Output the (X, Y) coordinate of the center of the cell containing the given text.  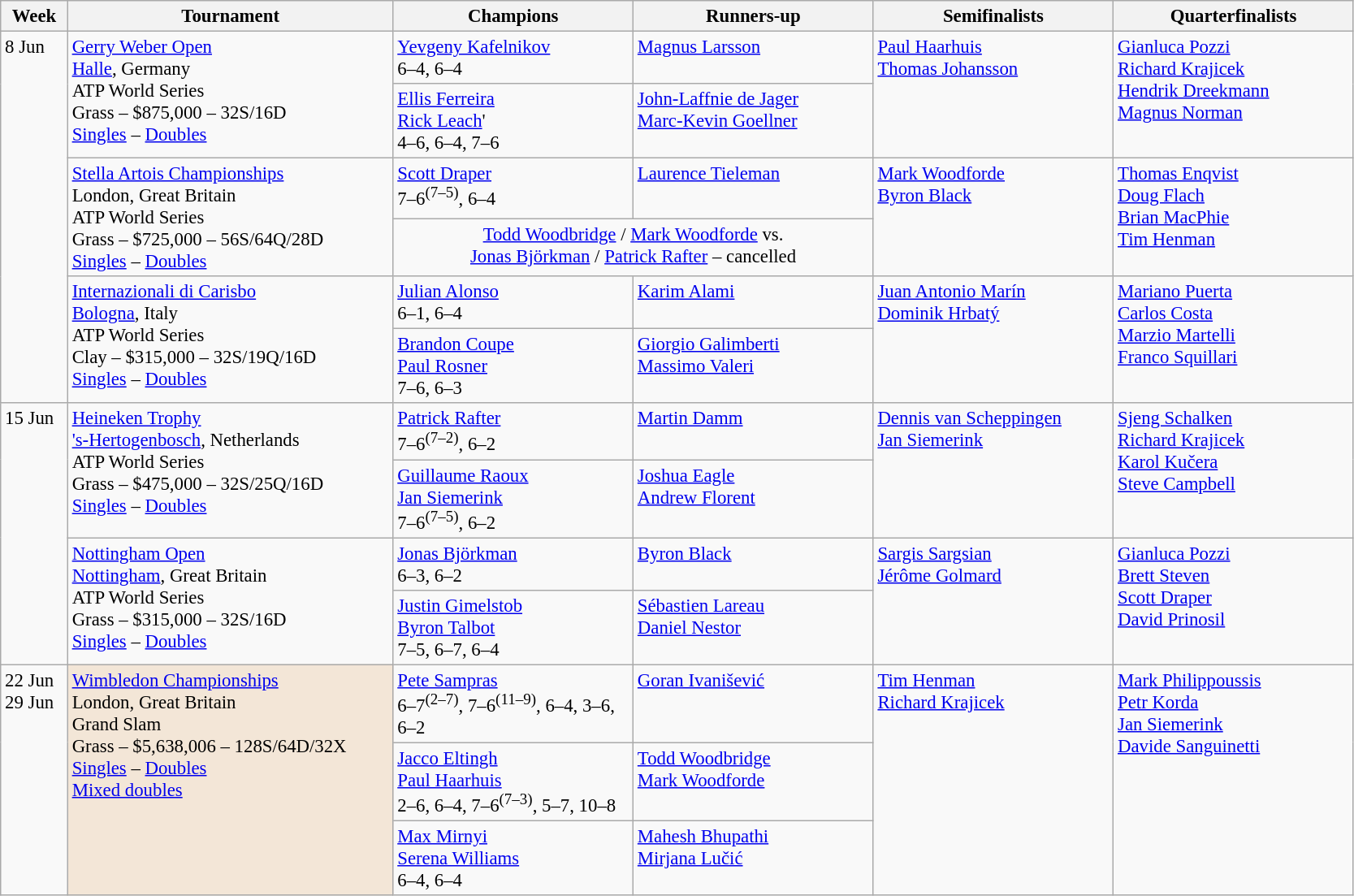
Mark Philippoussis Petr Korda Jan Siemerink Davide Sanguinetti (1234, 780)
Sjeng Schalken Richard Krajicek Karol Kučera Steve Campbell (1234, 470)
Quarterfinalists (1234, 16)
Max Mirnyi Serena Williams6–4, 6–4 (513, 858)
Yevgeny Kafelnikov6–4, 6–4 (513, 58)
Tim Henman Richard Krajicek (993, 780)
Tournament (231, 16)
Internazionali di CarisboBologna, Italy ATP World SeriesClay – $315,000 – 32S/19Q/16DSingles – Doubles (231, 340)
Gerry Weber OpenHalle, Germany ATP World SeriesGrass – $875,000 – 32S/16DSingles – Doubles (231, 95)
Gianluca Pozzi Brett Steven Scott Draper David Prinosil (1234, 601)
Scott Draper7–6(7–5), 6–4 (513, 188)
Nottingham OpenNottingham, Great Britain ATP World SeriesGrass – $315,000 – 32S/16DSingles – Doubles (231, 601)
Joshua Eagle Andrew Florent (754, 499)
Giorgio Galimberti Massimo Valeri (754, 366)
Julian Alonso6–1, 6–4 (513, 302)
Goran Ivanišević (754, 703)
22 Jun29 Jun (34, 780)
Mariano Puerta Carlos Costa Marzio Martelli Franco Squillari (1234, 340)
Laurence Tieleman (754, 188)
Magnus Larsson (754, 58)
Byron Black (754, 564)
Dennis van Scheppingen Jan Siemerink (993, 470)
Runners-up (754, 16)
15 Jun (34, 534)
Todd Woodbridge Mark Woodforde (754, 781)
Ellis Ferreira Rick Leach'4–6, 6–4, 7–6 (513, 121)
Mark Woodforde Byron Black (993, 218)
Karim Alami (754, 302)
Guillaume Raoux Jan Siemerink7–6(7–5), 6–2 (513, 499)
Champions (513, 16)
Juan Antonio Marín Dominik Hrbatý (993, 340)
Week (34, 16)
Stella Artois ChampionshipsLondon, Great Britain ATP World SeriesGrass – $725,000 – 56S/64Q/28DSingles – Doubles (231, 218)
Gianluca Pozzi Richard Krajicek Hendrik Dreekmann Magnus Norman (1234, 95)
Todd Woodbridge / Mark Woodforde vs. Jonas Björkman / Patrick Rafter – cancelled (634, 248)
Pete Sampras6–7(2–7), 7–6(11–9), 6–4, 3–6, 6–2 (513, 703)
Jacco Eltingh Paul Haarhuis2–6, 6–4, 7–6(7–3), 5–7, 10–8 (513, 781)
Jonas Björkman6–3, 6–2 (513, 564)
8 Jun (34, 218)
Semifinalists (993, 16)
Brandon Coupe Paul Rosner7–6, 6–3 (513, 366)
Paul Haarhuis Thomas Johansson (993, 95)
Sébastien Lareau Daniel Nestor (754, 627)
Wimbledon Championships London, Great BritainGrand SlamGrass – $5,638,006 – 128S/64D/32XSingles – Doubles Mixed doubles (231, 780)
Justin Gimelstob Byron Talbot7–5, 6–7, 6–4 (513, 627)
John-Laffnie de Jager Marc-Kevin Goellner (754, 121)
Thomas Enqvist Doug Flach Brian MacPhie Tim Henman (1234, 218)
Mahesh Bhupathi Mirjana Lučić (754, 858)
Sargis Sargsian Jérôme Golmard (993, 601)
Martin Damm (754, 431)
Heineken Trophy's-Hertogenbosch, NetherlandsATP World SeriesGrass – $475,000 – 32S/25Q/16DSingles – Doubles (231, 470)
Patrick Rafter7–6(7–2), 6–2 (513, 431)
